Determine the [X, Y] coordinate at the center of the cell enclosing the given text.  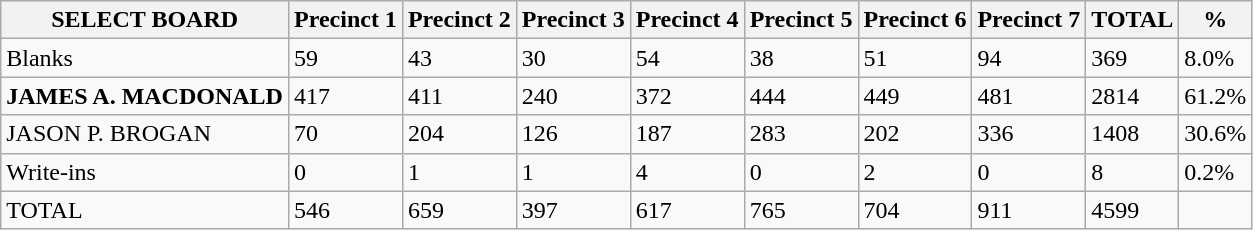
43 [459, 58]
% [1216, 20]
546 [345, 210]
Blanks [145, 58]
372 [687, 96]
94 [1029, 58]
1408 [1132, 134]
411 [459, 96]
8 [1132, 172]
SELECT BOARD [145, 20]
202 [915, 134]
4599 [1132, 210]
30 [573, 58]
0.2% [1216, 172]
Write-ins [145, 172]
Precinct 1 [345, 20]
30.6% [1216, 134]
59 [345, 58]
54 [687, 58]
JASON P. BROGAN [145, 134]
38 [801, 58]
8.0% [1216, 58]
70 [345, 134]
2 [915, 172]
617 [687, 210]
911 [1029, 210]
449 [915, 96]
444 [801, 96]
126 [573, 134]
417 [345, 96]
240 [573, 96]
61.2% [1216, 96]
Precinct 3 [573, 20]
187 [687, 134]
Precinct 2 [459, 20]
704 [915, 210]
336 [1029, 134]
51 [915, 58]
397 [573, 210]
659 [459, 210]
369 [1132, 58]
Precinct 7 [1029, 20]
283 [801, 134]
765 [801, 210]
JAMES A. MACDONALD [145, 96]
Precinct 5 [801, 20]
2814 [1132, 96]
481 [1029, 96]
Precinct 4 [687, 20]
Precinct 6 [915, 20]
4 [687, 172]
204 [459, 134]
